Return (x, y) of the center of cell containing provided text 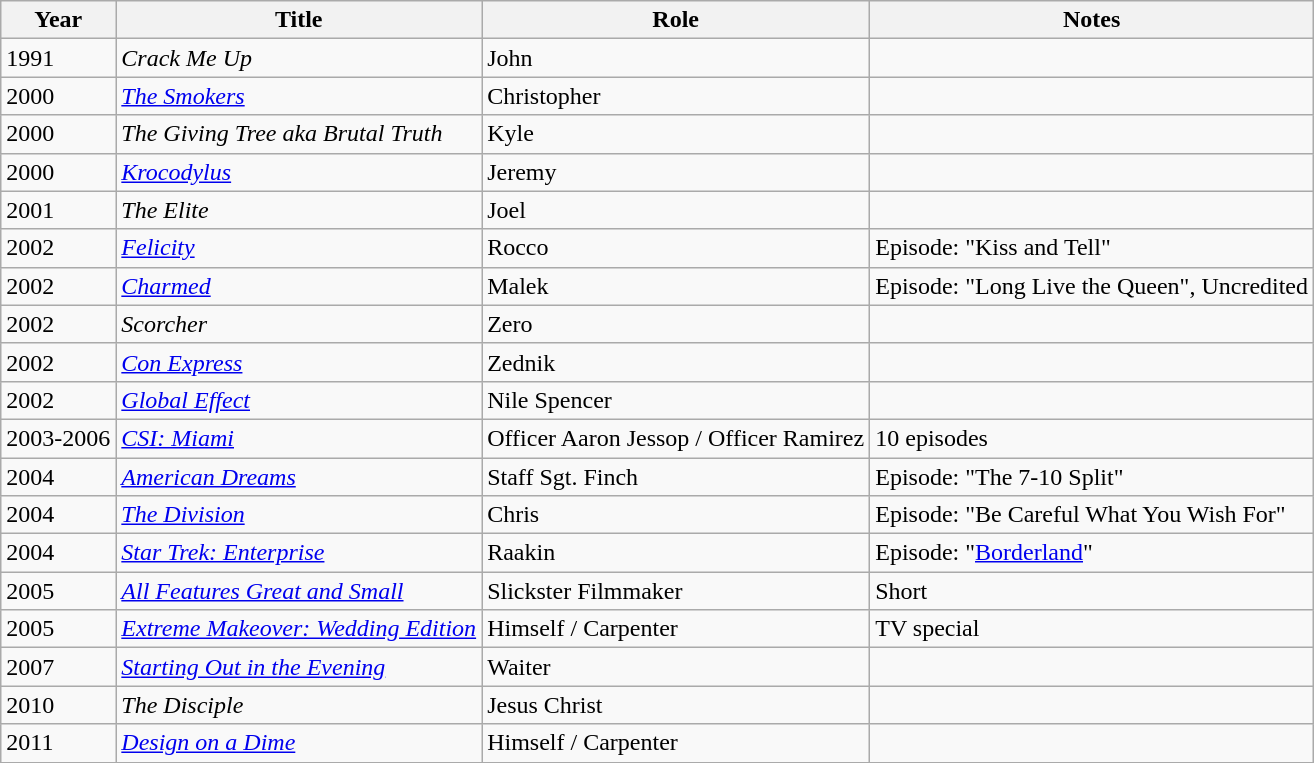
Felicity (299, 248)
Con Express (299, 362)
Staff Sgt. Finch (676, 477)
2003-2006 (58, 438)
The Smokers (299, 96)
Notes (1092, 20)
Short (1092, 591)
Malek (676, 286)
Episode: "Be Careful What You Wish For" (1092, 515)
Jesus Christ (676, 705)
Waiter (676, 667)
Zednik (676, 362)
TV special (1092, 629)
Rocco (676, 248)
Nile Spencer (676, 400)
The Division (299, 515)
The Giving Tree aka Brutal Truth (299, 134)
Episode: "Long Live the Queen", Uncredited (1092, 286)
Scorcher (299, 324)
Role (676, 20)
John (676, 58)
Slickster Filmmaker (676, 591)
CSI: Miami (299, 438)
10 episodes (1092, 438)
Title (299, 20)
Episode: "The 7-10 Split" (1092, 477)
1991 (58, 58)
Joel (676, 210)
Design on a Dime (299, 743)
Kyle (676, 134)
Charmed (299, 286)
Zero (676, 324)
Year (58, 20)
Starting Out in the Evening (299, 667)
Krocodylus (299, 172)
Star Trek: Enterprise (299, 553)
The Elite (299, 210)
The Disciple (299, 705)
Chris (676, 515)
American Dreams (299, 477)
Officer Aaron Jessop / Officer Ramirez (676, 438)
Extreme Makeover: Wedding Edition (299, 629)
Jeremy (676, 172)
Crack Me Up (299, 58)
Global Effect (299, 400)
Raakin (676, 553)
Episode: "Borderland" (1092, 553)
2011 (58, 743)
2010 (58, 705)
Episode: "Kiss and Tell" (1092, 248)
Christopher (676, 96)
2001 (58, 210)
All Features Great and Small (299, 591)
2007 (58, 667)
